Output the (X, Y) coordinate of the center of the cell containing the given text.  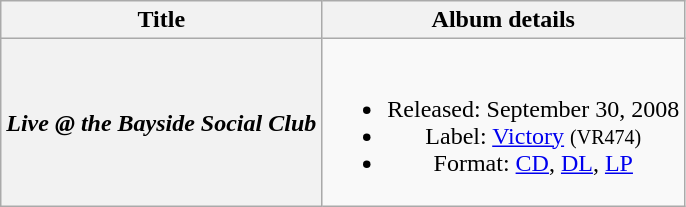
Released: September 30, 2008Label: Victory (VR474)Format: CD, DL, LP (504, 122)
Title (162, 20)
Album details (504, 20)
Live @ the Bayside Social Club (162, 122)
